Provide the (x, y) coordinate of the cell's center where the given text is located.  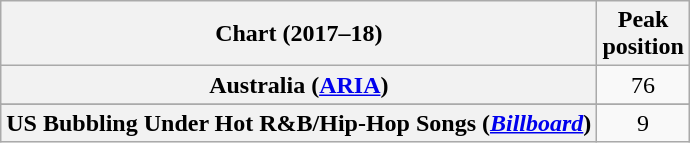
Chart (2017–18) (299, 34)
Peak position (643, 34)
Australia (ARIA) (299, 85)
76 (643, 85)
US Bubbling Under Hot R&B/Hip-Hop Songs (Billboard) (299, 123)
9 (643, 123)
